Detect which cell encompasses the target text, then output its [X, Y] center coordinate. 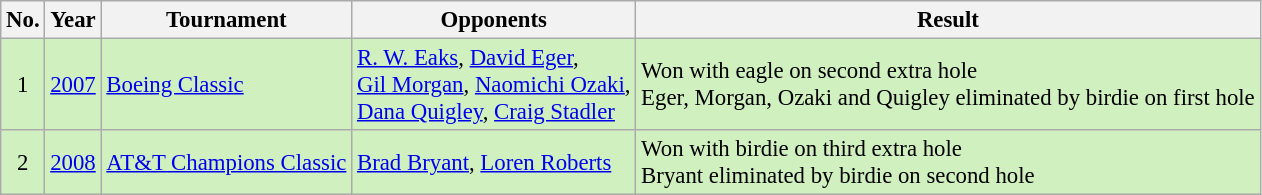
2007 [73, 85]
Brad Bryant, Loren Roberts [494, 162]
No. [23, 20]
Year [73, 20]
Opponents [494, 20]
2008 [73, 162]
2 [23, 162]
1 [23, 85]
Boeing Classic [226, 85]
AT&T Champions Classic [226, 162]
Won with birdie on third extra holeBryant eliminated by birdie on second hole [948, 162]
Won with eagle on second extra holeEger, Morgan, Ozaki and Quigley eliminated by birdie on first hole [948, 85]
Result [948, 20]
Tournament [226, 20]
R. W. Eaks, David Eger, Gil Morgan, Naomichi Ozaki, Dana Quigley, Craig Stadler [494, 85]
